Output the (x, y) coordinate of the center of the cell containing the given text.  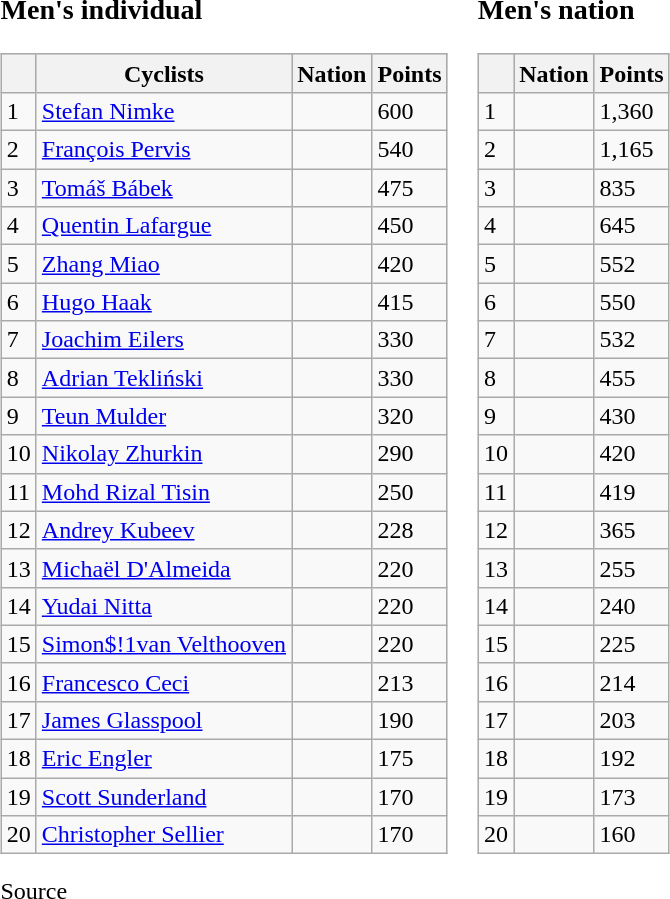
532 (632, 340)
415 (410, 302)
Zhang Miao (164, 264)
Tomáš Bábek (164, 188)
600 (410, 111)
255 (632, 568)
552 (632, 264)
Stefan Nimke (164, 111)
1,360 (632, 111)
Teun Mulder (164, 416)
Francesco Ceci (164, 682)
320 (410, 416)
290 (410, 454)
214 (632, 682)
Adrian Tekliński (164, 378)
Mohd Rizal Tisin (164, 492)
540 (410, 150)
Hugo Haak (164, 302)
Yudai Nitta (164, 606)
240 (632, 606)
James Glasspool (164, 720)
250 (410, 492)
Andrey Kubeev (164, 530)
192 (632, 759)
365 (632, 530)
475 (410, 188)
160 (632, 835)
550 (632, 302)
Eric Engler (164, 759)
175 (410, 759)
430 (632, 416)
450 (410, 226)
225 (632, 644)
835 (632, 188)
Simon$!1van Velthooven (164, 644)
Nikolay Zhurkin (164, 454)
1,165 (632, 150)
Quentin Lafargue (164, 226)
455 (632, 378)
173 (632, 797)
419 (632, 492)
François Pervis (164, 150)
203 (632, 720)
Christopher Sellier (164, 835)
Scott Sunderland (164, 797)
Michaël D'Almeida (164, 568)
228 (410, 530)
645 (632, 226)
213 (410, 682)
Cyclists (164, 73)
190 (410, 720)
Joachim Eilers (164, 340)
